Identify which cell holds the provided text, then report its [x, y] central coordinate. 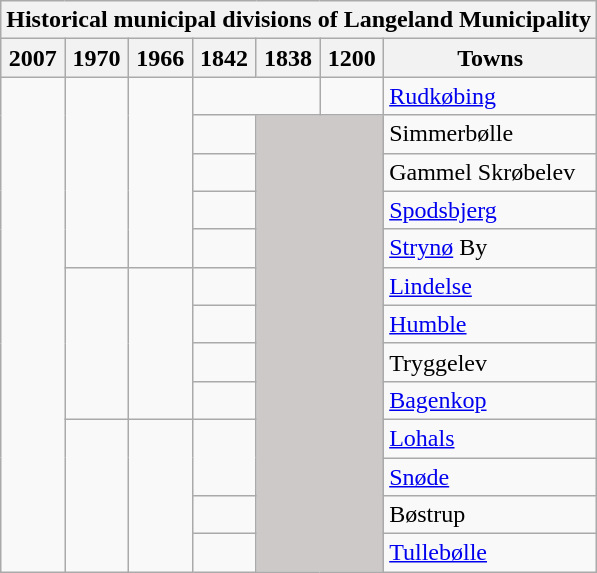
Tryggelev [490, 362]
Gammel Skrøbelev [490, 172]
Simmerbølle [490, 134]
Bagenkop [490, 400]
Lohals [490, 438]
Lindelse [490, 286]
1970 [97, 58]
Strynø By [490, 248]
1966 [160, 58]
2007 [33, 58]
1842 [224, 58]
Tullebølle [490, 553]
Snøde [490, 477]
Bøstrup [490, 515]
Spodsbjerg [490, 210]
1200 [352, 58]
1838 [288, 58]
Historical municipal divisions of Langeland Municipality [299, 20]
Towns [490, 58]
Humble [490, 324]
Rudkøbing [490, 96]
